Scan for the cell matching the given text and deliver its (X, Y) coordinate at center. 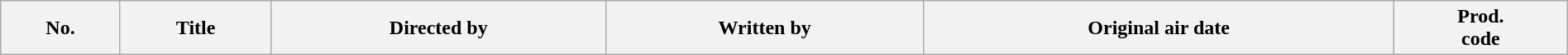
Original air date (1159, 28)
Prod.code (1481, 28)
Directed by (438, 28)
Title (195, 28)
No. (61, 28)
Written by (765, 28)
